Find where the given text appears and provide that cell's center as (x, y) coordinate. 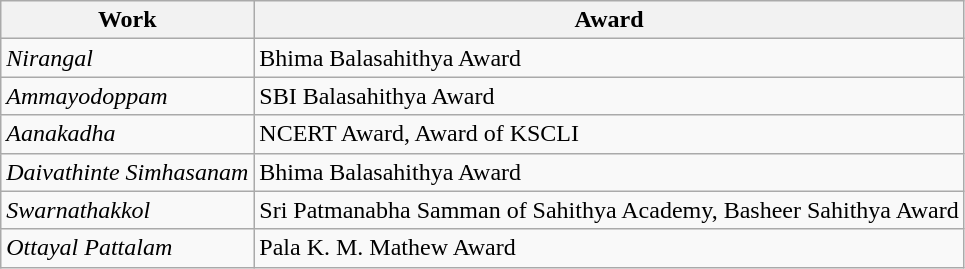
Work (128, 20)
Ammayodoppam (128, 96)
Swarnathakkol (128, 210)
Daivathinte Simhasanam (128, 172)
Ottayal Pattalam (128, 248)
NCERT Award, Award of KSCLI (609, 134)
Nirangal (128, 58)
Sri Patmanabha Samman of Sahithya Academy, Basheer Sahithya Award (609, 210)
Pala K. M. Mathew Award (609, 248)
Aanakadha (128, 134)
Award (609, 20)
SBI Balasahithya Award (609, 96)
